Search for the cell housing the specified text and yield its (X, Y) center coordinate. 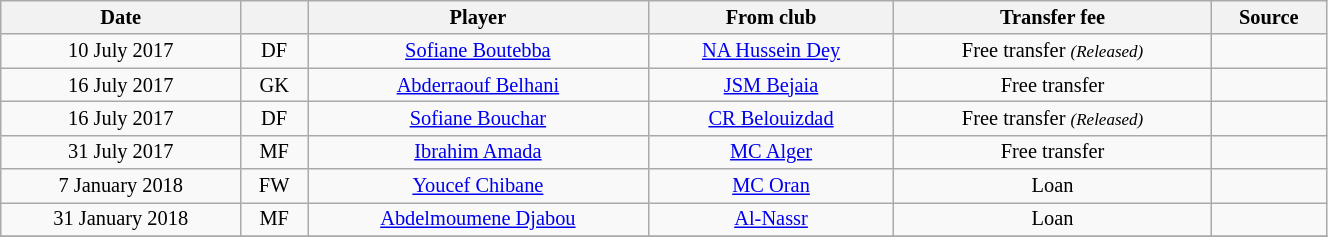
Transfer fee (1052, 17)
NA Hussein Dey (771, 51)
7 January 2018 (121, 186)
Player (478, 17)
10 July 2017 (121, 51)
Abderraouf Belhani (478, 85)
Sofiane Boutebba (478, 51)
31 January 2018 (121, 219)
Sofiane Bouchar (478, 118)
GK (274, 85)
CR Belouizdad (771, 118)
Abdelmoumene Djabou (478, 219)
Date (121, 17)
Youcef Chibane (478, 186)
MC Oran (771, 186)
31 July 2017 (121, 152)
Source (1268, 17)
From club (771, 17)
MC Alger (771, 152)
JSM Bejaia (771, 85)
Al-Nassr (771, 219)
FW (274, 186)
Ibrahim Amada (478, 152)
